Detect which cell encompasses the target text, then output its [X, Y] center coordinate. 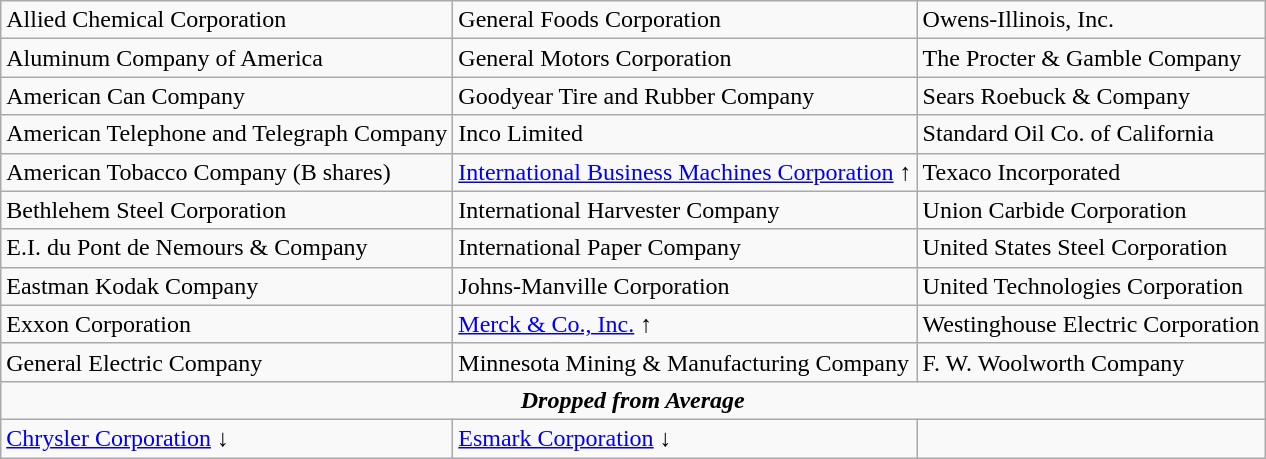
Dropped from Average [633, 400]
E.I. du Pont de Nemours & Company [227, 248]
Minnesota Mining & Manufacturing Company [685, 362]
Westinghouse Electric Corporation [1091, 324]
Standard Oil Co. of California [1091, 134]
The Procter & Gamble Company [1091, 58]
General Motors Corporation [685, 58]
International Harvester Company [685, 210]
Merck & Co., Inc. ↑ [685, 324]
Bethlehem Steel Corporation [227, 210]
Eastman Kodak Company [227, 286]
Esmark Corporation ↓ [685, 438]
Goodyear Tire and Rubber Company [685, 96]
General Foods Corporation [685, 20]
Chrysler Corporation ↓ [227, 438]
International Business Machines Corporation ↑ [685, 172]
Owens-Illinois, Inc. [1091, 20]
Union Carbide Corporation [1091, 210]
International Paper Company [685, 248]
Johns-Manville Corporation [685, 286]
American Tobacco Company (B shares) [227, 172]
Allied Chemical Corporation [227, 20]
American Telephone and Telegraph Company [227, 134]
General Electric Company [227, 362]
United States Steel Corporation [1091, 248]
Texaco Incorporated [1091, 172]
Exxon Corporation [227, 324]
F. W. Woolworth Company [1091, 362]
American Can Company [227, 96]
Inco Limited [685, 134]
Sears Roebuck & Company [1091, 96]
United Technologies Corporation [1091, 286]
Aluminum Company of America [227, 58]
